Return the [X, Y] coordinate for the center point of the cell that contains the specified text.  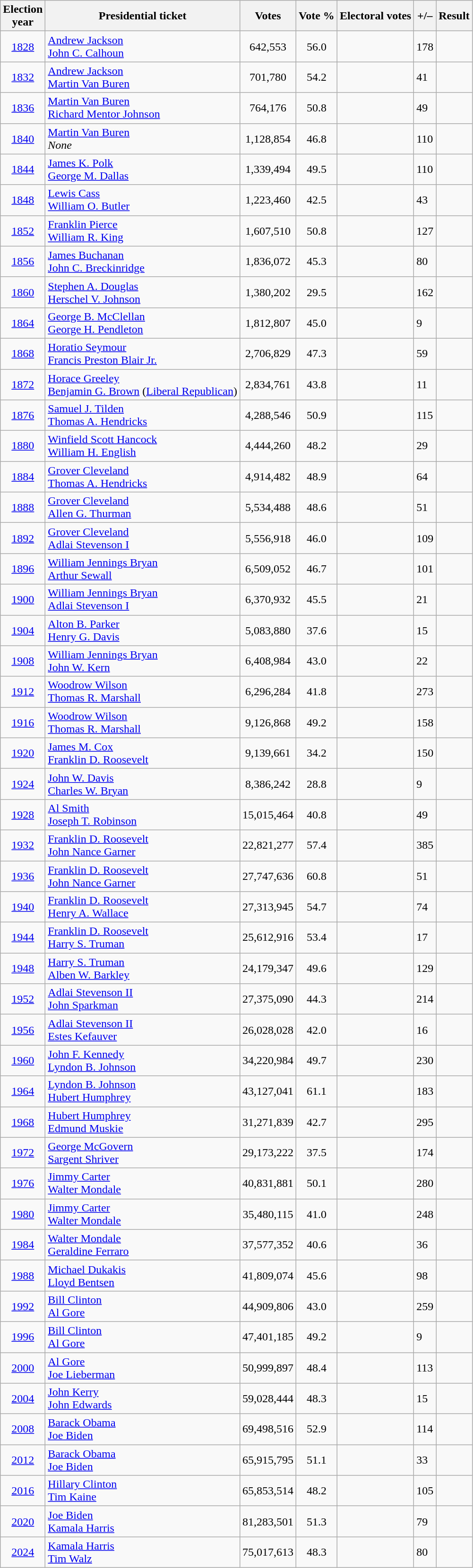
37.6 [317, 630]
James M. CoxFranklin D. Roosevelt [143, 753]
29 [425, 446]
65,853,514 [267, 1491]
50.1 [317, 1184]
61.1 [317, 1091]
Adlai Stevenson IIJohn Sparkman [143, 999]
John W. DavisCharles W. Bryan [143, 784]
1928 [23, 814]
28.8 [317, 784]
53.4 [317, 938]
29,173,222 [267, 1152]
49.7 [317, 1061]
1972 [23, 1152]
1852 [23, 230]
Electoral votes [375, 16]
27,747,636 [267, 876]
65,915,795 [267, 1460]
33 [425, 1460]
230 [425, 1061]
Votes [267, 16]
47.3 [317, 353]
41.8 [317, 691]
1896 [23, 569]
6,370,932 [267, 600]
41 [425, 77]
William Jennings BryanAdlai Stevenson I [143, 600]
4,914,482 [267, 477]
17 [425, 938]
214 [425, 999]
295 [425, 1122]
Grover ClevelandAllen G. Thurman [143, 507]
6,296,284 [267, 691]
Harry S. TrumanAlben W. Barkley [143, 968]
5,556,918 [267, 538]
42.0 [317, 1030]
49.5 [317, 169]
64 [425, 477]
27,313,945 [267, 907]
1832 [23, 77]
45.3 [317, 262]
Vote % [317, 16]
Horace GreeleyBenjamin G. Brown (Liberal Republican) [143, 384]
1,223,460 [267, 200]
43.8 [317, 384]
29.5 [317, 292]
6,509,052 [267, 569]
1980 [23, 1214]
Joe BidenKamala Harris [143, 1522]
21 [425, 600]
1880 [23, 446]
5,083,880 [267, 630]
45.5 [317, 600]
52.9 [317, 1429]
1888 [23, 507]
Al GoreJoe Lieberman [143, 1368]
15,015,464 [267, 814]
41.0 [317, 1214]
1,339,494 [267, 169]
50,999,897 [267, 1368]
1936 [23, 876]
51.1 [317, 1460]
51.3 [317, 1522]
42.7 [317, 1122]
Martin Van BurenRichard Mentor Johnson [143, 108]
Winfield Scott HancockWilliam H. English [143, 446]
Franklin D. RooseveltHenry A. Wallace [143, 907]
1868 [23, 353]
16 [425, 1030]
8,386,242 [267, 784]
Michael DukakisLloyd Bentsen [143, 1275]
Grover ClevelandAdlai Stevenson I [143, 538]
1948 [23, 968]
Andrew JacksonMartin Van Buren [143, 77]
John KerryJohn Edwards [143, 1399]
1932 [23, 845]
Hillary ClintonTim Kaine [143, 1491]
Andrew JacksonJohn C. Calhoun [143, 46]
1844 [23, 169]
1996 [23, 1337]
48.9 [317, 477]
2,834,761 [267, 384]
Samuel J. TildenThomas A. Hendricks [143, 416]
385 [425, 845]
6,408,984 [267, 661]
1960 [23, 1061]
101 [425, 569]
40.6 [317, 1245]
1912 [23, 691]
1940 [23, 907]
45.6 [317, 1275]
46.0 [317, 538]
273 [425, 691]
Martin Van BurenNone [143, 139]
2012 [23, 1460]
Alton B. ParkerHenry G. Davis [143, 630]
79 [425, 1522]
60.8 [317, 876]
Franklin PierceWilliam R. King [143, 230]
115 [425, 416]
1916 [23, 723]
William Jennings BryanJohn W. Kern [143, 661]
9,139,661 [267, 753]
22 [425, 661]
44,909,806 [267, 1306]
Stephen A. DouglasHerschel V. Johnson [143, 292]
764,176 [267, 108]
2024 [23, 1552]
34.2 [317, 753]
1856 [23, 262]
1992 [23, 1306]
54.7 [317, 907]
49.6 [317, 968]
5,534,488 [267, 507]
James K. PolkGeorge M. Dallas [143, 169]
1848 [23, 200]
48.4 [317, 1368]
54.2 [317, 77]
183 [425, 1091]
57.4 [317, 845]
259 [425, 1306]
Lewis CassWilliam O. Butler [143, 200]
1,380,202 [267, 292]
174 [425, 1152]
280 [425, 1184]
9,126,868 [267, 723]
4,444,260 [267, 446]
1956 [23, 1030]
26,028,028 [267, 1030]
35,480,115 [267, 1214]
37,577,352 [267, 1245]
Presidential ticket [143, 16]
1904 [23, 630]
45.0 [317, 323]
George McGovernSargent Shriver [143, 1152]
2016 [23, 1491]
2004 [23, 1399]
Result [454, 16]
81,283,501 [267, 1522]
1892 [23, 538]
248 [425, 1214]
4,288,546 [267, 416]
1920 [23, 753]
1860 [23, 292]
75,017,613 [267, 1552]
48.6 [317, 507]
James BuchananJohn C. Breckinridge [143, 262]
98 [425, 1275]
1872 [23, 384]
1924 [23, 784]
1908 [23, 661]
2,706,829 [267, 353]
59,028,444 [267, 1399]
1952 [23, 999]
1964 [23, 1091]
46.7 [317, 569]
31,271,839 [267, 1122]
40.8 [317, 814]
50.9 [317, 416]
George B. McClellanGeorge H. Pendleton [143, 323]
2000 [23, 1368]
1984 [23, 1245]
105 [425, 1491]
46.8 [317, 139]
41,809,074 [267, 1275]
1,128,854 [267, 139]
Adlai Stevenson IIEstes Kefauver [143, 1030]
24,179,347 [267, 968]
109 [425, 538]
162 [425, 292]
Al SmithJoseph T. Robinson [143, 814]
1944 [23, 938]
1884 [23, 477]
69,498,516 [267, 1429]
+/– [425, 16]
642,553 [267, 46]
1900 [23, 600]
Grover ClevelandThomas A. Hendricks [143, 477]
1988 [23, 1275]
113 [425, 1368]
Walter MondaleGeraldine Ferraro [143, 1245]
158 [425, 723]
43,127,041 [267, 1091]
Horatio SeymourFrancis Preston Blair Jr. [143, 353]
42.5 [317, 200]
2020 [23, 1522]
127 [425, 230]
74 [425, 907]
1828 [23, 46]
11 [425, 384]
150 [425, 753]
701,780 [267, 77]
114 [425, 1429]
1,607,510 [267, 230]
1,812,807 [267, 323]
Kamala HarrisTim Walz [143, 1552]
1968 [23, 1122]
34,220,984 [267, 1061]
Hubert HumphreyEdmund Muskie [143, 1122]
44.3 [317, 999]
Franklin D. RooseveltHarry S. Truman [143, 938]
Lyndon B. JohnsonHubert Humphrey [143, 1091]
40,831,881 [267, 1184]
47,401,185 [267, 1337]
John F. KennedyLyndon B. Johnson [143, 1061]
2008 [23, 1429]
59 [425, 353]
1836 [23, 108]
56.0 [317, 46]
1864 [23, 323]
178 [425, 46]
22,821,277 [267, 845]
1976 [23, 1184]
William Jennings BryanArthur Sewall [143, 569]
37.5 [317, 1152]
43 [425, 200]
25,612,916 [267, 938]
36 [425, 1245]
27,375,090 [267, 999]
Electionyear [23, 16]
129 [425, 968]
1840 [23, 139]
1876 [23, 416]
1,836,072 [267, 262]
